Return [x, y] of the center of cell containing provided text 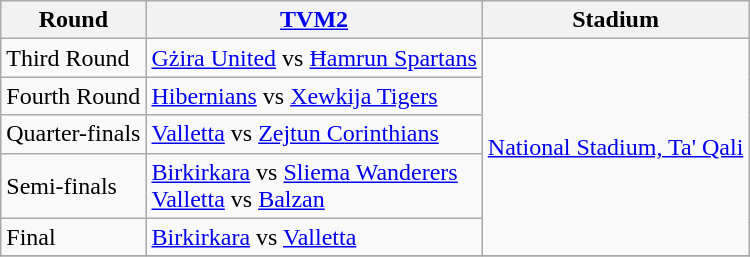
Stadium [616, 20]
Valletta vs Zejtun Corinthians [314, 134]
Gżira United vs Ħamrun Spartans [314, 58]
Fourth Round [74, 96]
Birkirkara vs Sliema WanderersValletta vs Balzan [314, 186]
Final [74, 237]
National Stadium, Ta' Qali [616, 148]
Semi-finals [74, 186]
Hibernians vs Xewkija Tigers [314, 96]
Birkirkara vs Valletta [314, 237]
Third Round [74, 58]
Quarter-finals [74, 134]
TVM2 [314, 20]
Round [74, 20]
